Extract the (X, Y) coordinate from the center of the cell holding the provided text.  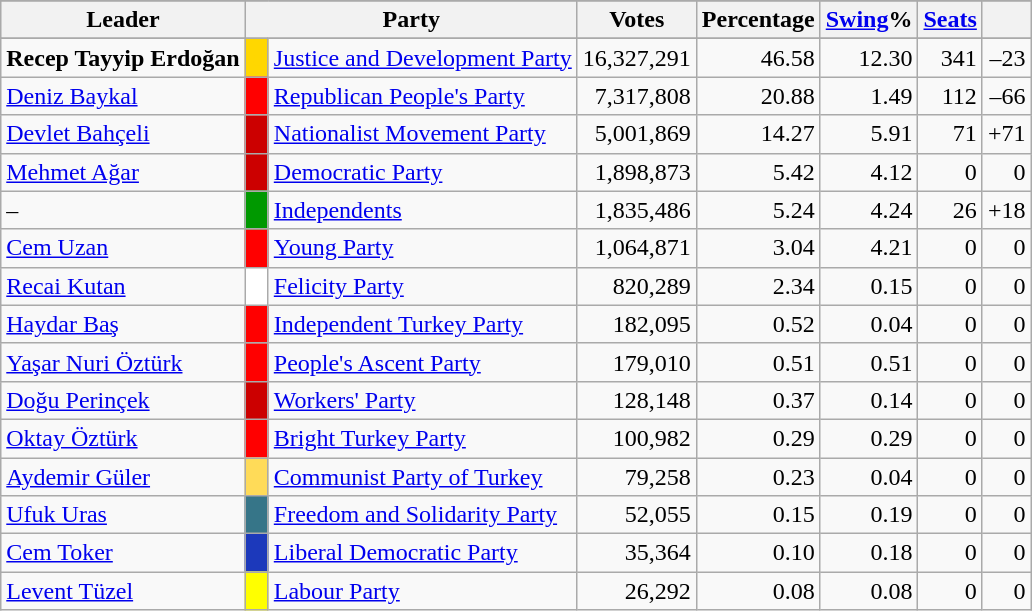
Nationalist Movement Party (422, 134)
3.04 (758, 248)
0.23 (758, 477)
Aydemir Güler (123, 477)
0.14 (869, 400)
128,148 (636, 400)
Independent Turkey Party (422, 324)
Leader (123, 20)
Republican People's Party (422, 96)
4.21 (869, 248)
1,835,486 (636, 210)
820,289 (636, 286)
4.24 (869, 210)
People's Ascent Party (422, 362)
341 (950, 58)
112 (950, 96)
–66 (1006, 96)
Liberal Democratic Party (422, 553)
Haydar Baş (123, 324)
0.37 (758, 400)
Deniz Baykal (123, 96)
35,364 (636, 553)
46.58 (758, 58)
Votes (636, 20)
Doğu Perinçek (123, 400)
Recep Tayyip Erdoğan (123, 58)
1,064,871 (636, 248)
71 (950, 134)
5.42 (758, 172)
+71 (1006, 134)
Independents (422, 210)
0.52 (758, 324)
12.30 (869, 58)
Felicity Party (422, 286)
Ufuk Uras (123, 515)
Seats (950, 20)
5.91 (869, 134)
Mehmet Ağar (123, 172)
182,095 (636, 324)
Levent Tüzel (123, 591)
0.18 (869, 553)
Recai Kutan (123, 286)
Freedom and Solidarity Party (422, 515)
Cem Uzan (123, 248)
79,258 (636, 477)
– (123, 210)
Devlet Bahçeli (123, 134)
Labour Party (422, 591)
52,055 (636, 515)
Justice and Development Party (422, 58)
+18 (1006, 210)
1.49 (869, 96)
20.88 (758, 96)
0.10 (758, 553)
26 (950, 210)
Yaşar Nuri Öztürk (123, 362)
2.34 (758, 286)
100,982 (636, 438)
0.19 (869, 515)
1,898,873 (636, 172)
Percentage (758, 20)
d (256, 58)
7,317,808 (636, 96)
Bright Turkey Party (422, 438)
Cem Toker (123, 553)
–23 (1006, 58)
Workers' Party (422, 400)
14.27 (758, 134)
26,292 (636, 591)
Democratic Party (422, 172)
Party (411, 20)
Communist Party of Turkey (422, 477)
179,010 (636, 362)
Young Party (422, 248)
5.24 (758, 210)
Swing% (869, 20)
16,327,291 (636, 58)
4.12 (869, 172)
5,001,869 (636, 134)
Oktay Öztürk (123, 438)
